Return (X, Y) of the center of cell containing provided text 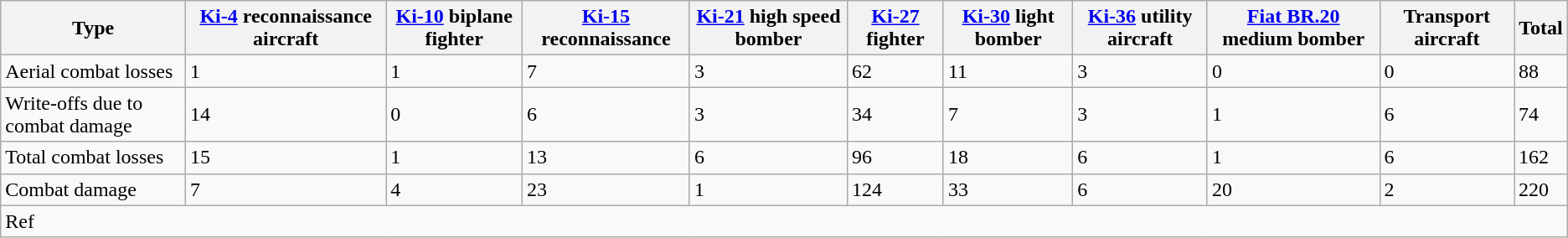
15 (286, 158)
13 (606, 158)
62 (896, 71)
Type (94, 28)
34 (896, 114)
Total combat losses (94, 158)
220 (1541, 189)
18 (1008, 158)
Ki-21 high speed bomber (768, 28)
4 (454, 189)
Ki-15 reconnaissance (606, 28)
Ki-30 light bomber (1008, 28)
Ki-27 fighter (896, 28)
11 (1008, 71)
Fiat BR.20 medium bomber (1293, 28)
2 (1447, 189)
Ki-4 reconnaissance aircraft (286, 28)
20 (1293, 189)
Total (1541, 28)
Ki-36 utility aircraft (1141, 28)
Write-offs due to combat damage (94, 114)
23 (606, 189)
33 (1008, 189)
96 (896, 158)
88 (1541, 71)
14 (286, 114)
124 (896, 189)
Combat damage (94, 189)
Transport aircraft (1447, 28)
Aerial combat losses (94, 71)
74 (1541, 114)
Ref (784, 221)
162 (1541, 158)
Ki-10 biplane fighter (454, 28)
